For the text-containing cell, return its midpoint in [x, y] coordinate format. 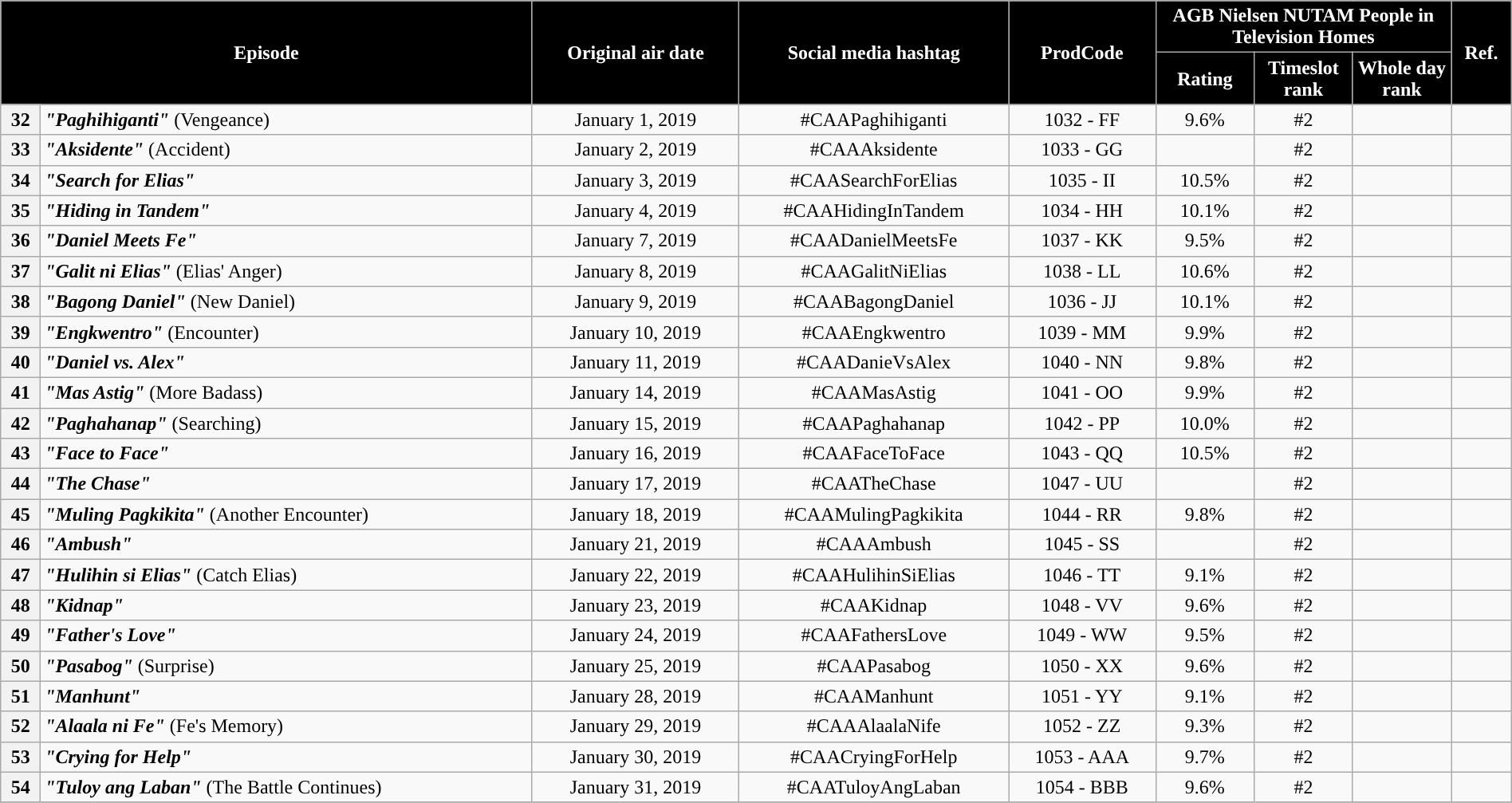
9.7% [1205, 757]
Whole dayrank [1402, 78]
1037 - KK [1083, 241]
Social media hashtag [874, 53]
January 17, 2019 [636, 484]
39 [21, 332]
Original air date [636, 53]
January 24, 2019 [636, 636]
#CAAKidnap [874, 605]
#CAAFathersLove [874, 636]
1043 - QQ [1083, 454]
January 11, 2019 [636, 362]
January 4, 2019 [636, 211]
1046 - TT [1083, 575]
AGB Nielsen NUTAM People in Television Homes [1303, 27]
#CAABagongDaniel [874, 301]
January 8, 2019 [636, 271]
37 [21, 271]
ProdCode [1083, 53]
51 [21, 696]
1050 - XX [1083, 666]
#CAAEngkwentro [874, 332]
"Hulihin si Elias" (Catch Elias) [287, 575]
1040 - NN [1083, 362]
#CAAGalitNiElias [874, 271]
1052 - ZZ [1083, 726]
January 21, 2019 [636, 545]
"Aksidente" (Accident) [287, 150]
44 [21, 484]
1035 - II [1083, 180]
43 [21, 454]
36 [21, 241]
"Search for Elias" [287, 180]
#CAADanieVsAlex [874, 362]
"Mas Astig" (More Badass) [287, 392]
1039 - MM [1083, 332]
January 2, 2019 [636, 150]
1054 - BBB [1083, 787]
January 25, 2019 [636, 666]
January 16, 2019 [636, 454]
1045 - SS [1083, 545]
January 22, 2019 [636, 575]
#CAACryingForHelp [874, 757]
"Tuloy ang Laban" (The Battle Continues) [287, 787]
49 [21, 636]
#CAAPasabog [874, 666]
#CAATuloyAngLaban [874, 787]
#CAATheChase [874, 484]
"Face to Face" [287, 454]
"Alaala ni Fe" (Fe's Memory) [287, 726]
#CAAMasAstig [874, 392]
"The Chase" [287, 484]
9.3% [1205, 726]
38 [21, 301]
#CAAPaghahanap [874, 423]
#CAADanielMeetsFe [874, 241]
1047 - UU [1083, 484]
1049 - WW [1083, 636]
"Daniel vs. Alex" [287, 362]
53 [21, 757]
Episode [266, 53]
#CAAManhunt [874, 696]
46 [21, 545]
54 [21, 787]
#CAASearchForElias [874, 180]
"Pasabog" (Surprise) [287, 666]
48 [21, 605]
50 [21, 666]
#CAAHidingInTandem [874, 211]
33 [21, 150]
"Manhunt" [287, 696]
"Muling Pagkikita" (Another Encounter) [287, 514]
"Kidnap" [287, 605]
1032 - FF [1083, 120]
"Bagong Daniel" (New Daniel) [287, 301]
January 29, 2019 [636, 726]
"Crying for Help" [287, 757]
1051 - YY [1083, 696]
1042 - PP [1083, 423]
January 30, 2019 [636, 757]
January 7, 2019 [636, 241]
40 [21, 362]
1033 - GG [1083, 150]
34 [21, 180]
41 [21, 392]
45 [21, 514]
1053 - AAA [1083, 757]
#CAAAmbush [874, 545]
Timeslotrank [1304, 78]
"Engkwentro" (Encounter) [287, 332]
1036 - JJ [1083, 301]
January 18, 2019 [636, 514]
10.6% [1205, 271]
January 14, 2019 [636, 392]
#CAAFaceToFace [874, 454]
January 10, 2019 [636, 332]
"Hiding in Tandem" [287, 211]
47 [21, 575]
42 [21, 423]
#CAAMulingPagkikita [874, 514]
January 31, 2019 [636, 787]
Rating [1205, 78]
"Ambush" [287, 545]
1044 - RR [1083, 514]
10.0% [1205, 423]
#CAAAksidente [874, 150]
January 3, 2019 [636, 180]
Ref. [1482, 53]
35 [21, 211]
#CAAPaghihiganti [874, 120]
#CAAAlaalaNife [874, 726]
1048 - VV [1083, 605]
1041 - OO [1083, 392]
52 [21, 726]
"Galit ni Elias" (Elias' Anger) [287, 271]
"Father's Love" [287, 636]
January 28, 2019 [636, 696]
January 23, 2019 [636, 605]
"Paghihiganti" (Vengeance) [287, 120]
January 15, 2019 [636, 423]
32 [21, 120]
January 1, 2019 [636, 120]
"Daniel Meets Fe" [287, 241]
1034 - HH [1083, 211]
January 9, 2019 [636, 301]
#CAAHulihinSiElias [874, 575]
1038 - LL [1083, 271]
"Paghahanap" (Searching) [287, 423]
